Pinpoint the cell where the given text exists, returning its [X, Y] midpoint coordinate. 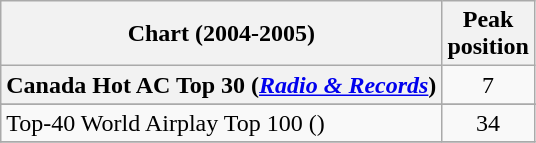
Chart (2004-2005) [222, 34]
7 [488, 85]
34 [488, 123]
Canada Hot AC Top 30 (Radio & Records) [222, 85]
Top-40 World Airplay Top 100 () [222, 123]
Peakposition [488, 34]
